For the text-containing cell, return its midpoint in (X, Y) coordinate format. 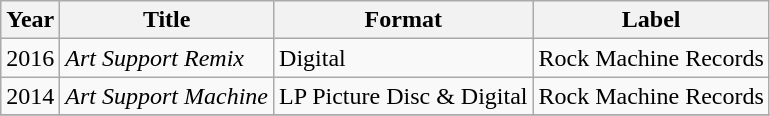
Format (404, 20)
Art Support Machine (167, 96)
Year (30, 20)
Label (651, 20)
2014 (30, 96)
LP Picture Disc & Digital (404, 96)
2016 (30, 58)
Digital (404, 58)
Art Support Remix (167, 58)
Title (167, 20)
